Locate the cell with the specified text and output its [X, Y] center coordinate. 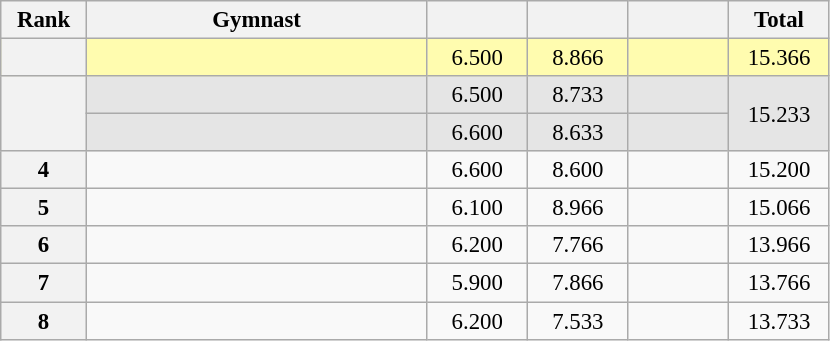
7.766 [578, 245]
7.533 [578, 321]
5.900 [478, 283]
5 [44, 208]
7.866 [578, 283]
15.366 [780, 58]
8.866 [578, 58]
8.966 [578, 208]
15.200 [780, 170]
13.766 [780, 283]
8 [44, 321]
13.733 [780, 321]
7 [44, 283]
Rank [44, 20]
Gymnast [256, 20]
6.100 [478, 208]
8.633 [578, 133]
6 [44, 245]
8.733 [578, 95]
8.600 [578, 170]
4 [44, 170]
Total [780, 20]
13.966 [780, 245]
15.233 [780, 114]
15.066 [780, 208]
